Return the (x, y) coordinate for the center point of the cell that contains the specified text.  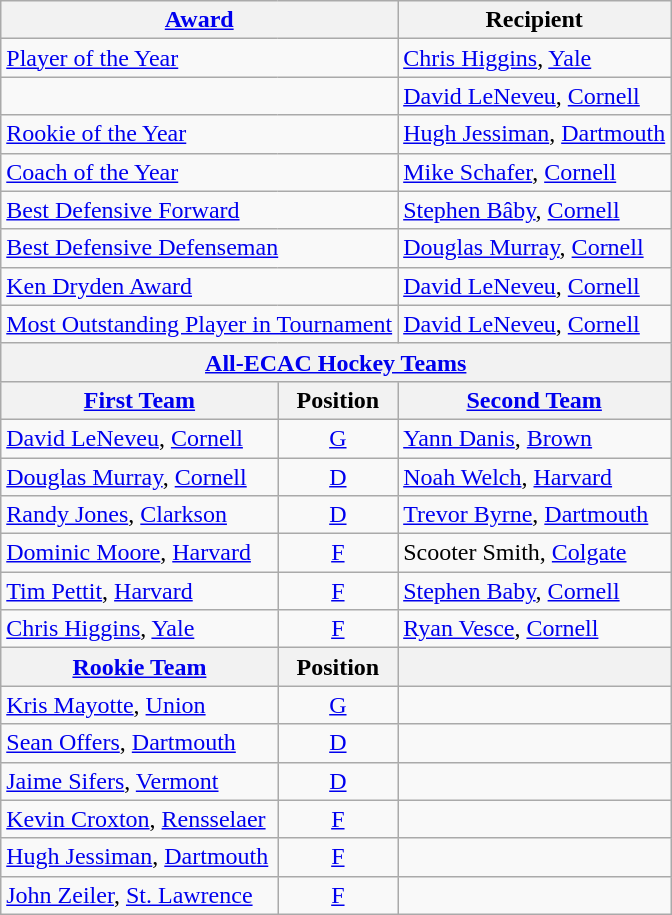
Stephen Bâby, Cornell (534, 210)
Tim Pettit, Harvard (140, 591)
Yann Danis, Brown (534, 438)
Kevin Croxton, Rensselaer (140, 819)
Ryan Vesce, Cornell (534, 629)
Best Defensive Forward (200, 210)
Player of the Year (200, 58)
Rookie Team (140, 667)
Coach of the Year (200, 172)
All-ECAC Hockey Teams (336, 362)
Sean Offers, Dartmouth (140, 743)
Best Defensive Defenseman (200, 248)
Stephen Baby, Cornell (534, 591)
Dominic Moore, Harvard (140, 553)
Mike Schafer, Cornell (534, 172)
Ken Dryden Award (200, 286)
First Team (140, 400)
Randy Jones, Clarkson (140, 515)
Most Outstanding Player in Tournament (200, 324)
John Zeiler, St. Lawrence (140, 895)
Jaime Sifers, Vermont (140, 781)
Kris Mayotte, Union (140, 705)
Noah Welch, Harvard (534, 477)
Trevor Byrne, Dartmouth (534, 515)
Award (200, 20)
Recipient (534, 20)
Second Team (534, 400)
Scooter Smith, Colgate (534, 553)
Rookie of the Year (200, 134)
